Determine the [x, y] coordinate at the center of the cell enclosing the given text.  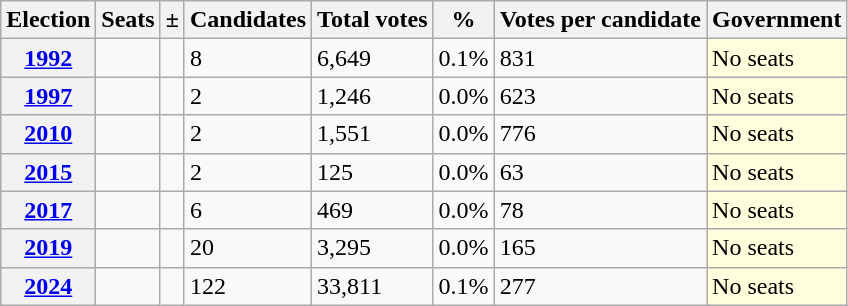
6 [248, 210]
2015 [48, 172]
1997 [48, 96]
78 [600, 210]
8 [248, 58]
277 [600, 286]
1,551 [373, 134]
2024 [48, 286]
831 [600, 58]
776 [600, 134]
2017 [48, 210]
33,811 [373, 286]
623 [600, 96]
165 [600, 248]
Total votes [373, 20]
1,246 [373, 96]
Government [777, 20]
20 [248, 248]
Seats [128, 20]
3,295 [373, 248]
Votes per candidate [600, 20]
Election [48, 20]
± [172, 20]
125 [373, 172]
2010 [48, 134]
63 [600, 172]
1992 [48, 58]
469 [373, 210]
Candidates [248, 20]
122 [248, 286]
% [464, 20]
2019 [48, 248]
6,649 [373, 58]
